Locate the cell with the specified text and output its [X, Y] center coordinate. 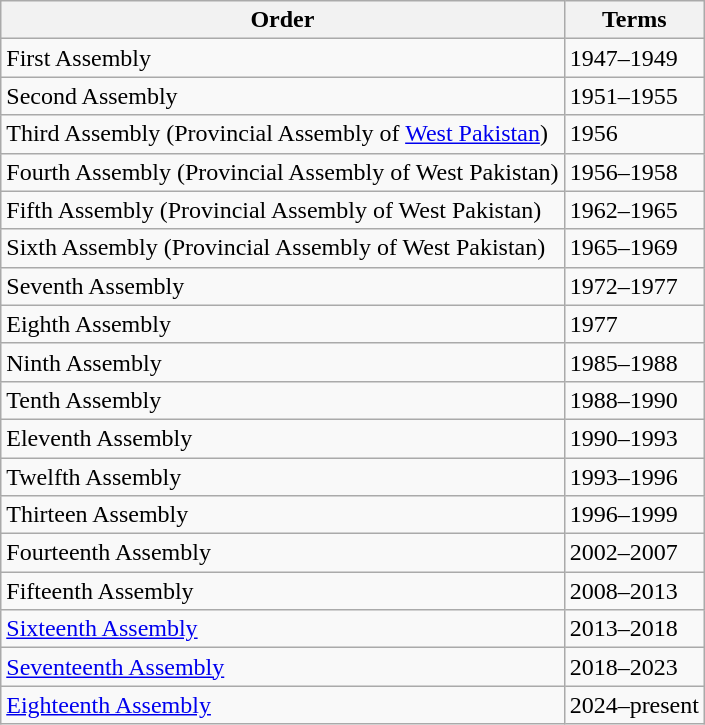
Fourteenth Assembly [282, 553]
1951–1955 [634, 96]
1977 [634, 324]
Eighth Assembly [282, 324]
1988–1990 [634, 400]
1947–1949 [634, 58]
2008–2013 [634, 591]
2002–2007 [634, 553]
Fourth Assembly (Provincial Assembly of West Pakistan) [282, 172]
Third Assembly (Provincial Assembly of West Pakistan) [282, 134]
Tenth Assembly [282, 400]
1956 [634, 134]
Seventh Assembly [282, 286]
Fifth Assembly (Provincial Assembly of West Pakistan) [282, 210]
Ninth Assembly [282, 362]
Eleventh Assembly [282, 438]
1996–1999 [634, 515]
2024–present [634, 705]
Eighteenth Assembly [282, 705]
Order [282, 20]
1956–1958 [634, 172]
1972–1977 [634, 286]
Terms [634, 20]
1965–1969 [634, 248]
1962–1965 [634, 210]
Sixteenth Assembly [282, 629]
First Assembly [282, 58]
2018–2023 [634, 667]
Twelfth Assembly [282, 477]
Fifteenth Assembly [282, 591]
Sixth Assembly (Provincial Assembly of West Pakistan) [282, 248]
1990–1993 [634, 438]
Second Assembly [282, 96]
Seventeenth Assembly [282, 667]
1993–1996 [634, 477]
2013–2018 [634, 629]
1985–1988 [634, 362]
Thirteen Assembly [282, 515]
